Identify which cell holds the provided text, then report its [X, Y] central coordinate. 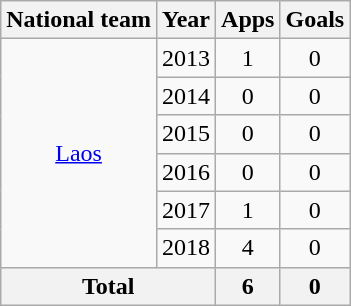
Goals [315, 20]
4 [248, 248]
2014 [186, 96]
2013 [186, 58]
Total [108, 286]
2017 [186, 210]
2016 [186, 172]
Laos [79, 153]
Apps [248, 20]
2015 [186, 134]
6 [248, 286]
National team [79, 20]
2018 [186, 248]
Year [186, 20]
